Search for the cell housing the specified text and yield its (x, y) center coordinate. 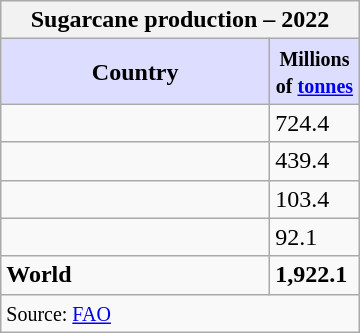
Sugarcane production – 2022 (180, 20)
1,922.1 (315, 275)
439.4 (315, 161)
Country (136, 72)
World (136, 275)
724.4 (315, 123)
92.1 (315, 237)
Millions of tonnes (315, 72)
103.4 (315, 199)
Source: FAO (180, 313)
